Locate the cell with the specified text and output its (x, y) center coordinate. 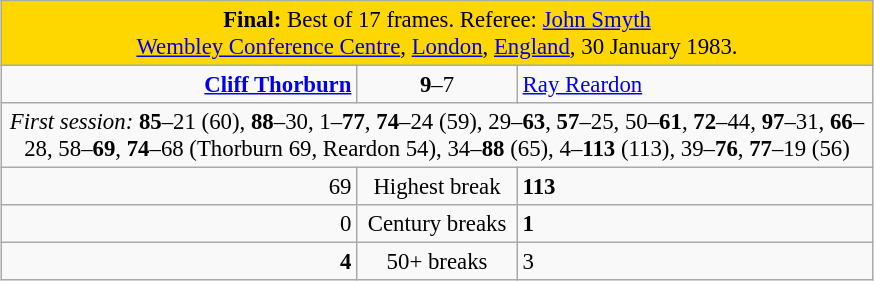
1 (695, 224)
Cliff Thorburn (179, 85)
Ray Reardon (695, 85)
50+ breaks (438, 262)
0 (179, 224)
9–7 (438, 85)
Final: Best of 17 frames. Referee: John SmythWembley Conference Centre, London, England, 30 January 1983. (437, 34)
3 (695, 262)
Century breaks (438, 224)
Highest break (438, 187)
69 (179, 187)
113 (695, 187)
4 (179, 262)
